Provide the [X, Y] coordinate of the cell's center where the given text is located.  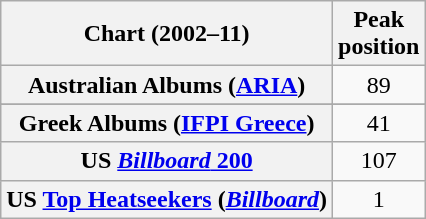
Greek Albums (IFPI Greece) [167, 123]
US Top Heatseekers (Billboard) [167, 199]
Australian Albums (ARIA) [167, 85]
Peakposition [379, 34]
Chart (2002–11) [167, 34]
89 [379, 85]
1 [379, 199]
US Billboard 200 [167, 161]
41 [379, 123]
107 [379, 161]
